Capture the cell that displays the provided text and extract its [X, Y] central coordinate. 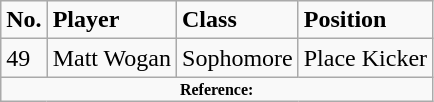
Player [112, 20]
Position [365, 20]
Sophomore [238, 58]
No. [24, 20]
Reference: [217, 89]
Matt Wogan [112, 58]
Place Kicker [365, 58]
Class [238, 20]
49 [24, 58]
